Scan for the cell matching the given text and deliver its [x, y] coordinate at center. 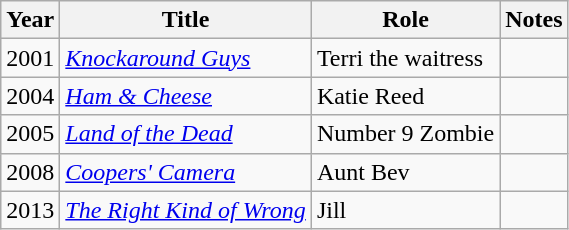
2004 [30, 96]
Coopers' Camera [186, 172]
Knockaround Guys [186, 58]
2005 [30, 134]
The Right Kind of Wrong [186, 210]
Role [405, 20]
Aunt Bev [405, 172]
Year [30, 20]
Terri the waitress [405, 58]
2001 [30, 58]
Katie Reed [405, 96]
Title [186, 20]
2013 [30, 210]
Land of the Dead [186, 134]
Notes [534, 20]
Ham & Cheese [186, 96]
2008 [30, 172]
Number 9 Zombie [405, 134]
Jill [405, 210]
